Provide the (X, Y) coordinate of the cell's center where the given text is located.  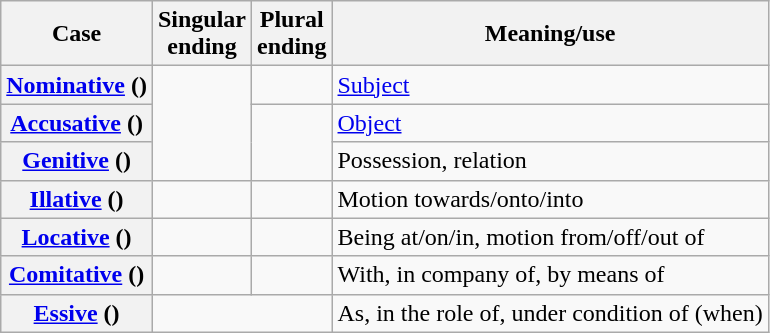
With, in company of, by means of (550, 275)
Singularending (202, 34)
Meaning/use (550, 34)
Subject (550, 85)
Genitive () (77, 161)
Accusative () (77, 123)
As, in the role of, under condition of (when) (550, 313)
Being at/on/in, motion from/off/out of (550, 237)
Essive () (77, 313)
Motion towards/onto/into (550, 199)
Object (550, 123)
Comitative () (77, 275)
Case (77, 34)
Nominative () (77, 85)
Illative () (77, 199)
Locative () (77, 237)
Pluralending (292, 34)
Possession, relation (550, 161)
